Provide the (X, Y) coordinate of the cell's center where the given text is located.  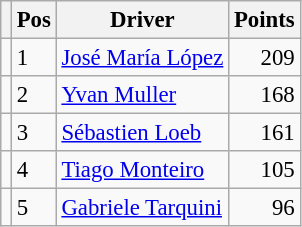
3 (34, 133)
4 (34, 170)
209 (264, 58)
161 (264, 133)
2 (34, 95)
Yvan Muller (142, 95)
Gabriele Tarquini (142, 208)
1 (34, 58)
105 (264, 170)
96 (264, 208)
José María López (142, 58)
5 (34, 208)
Sébastien Loeb (142, 133)
Tiago Monteiro (142, 170)
Pos (34, 20)
Driver (142, 20)
Points (264, 20)
168 (264, 95)
